Capture the cell that displays the provided text and extract its (X, Y) central coordinate. 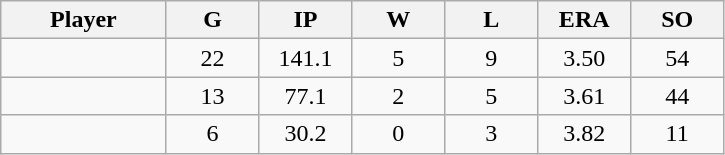
3.82 (584, 134)
L (492, 20)
44 (678, 96)
141.1 (306, 58)
Player (84, 20)
IP (306, 20)
6 (212, 134)
13 (212, 96)
3.50 (584, 58)
W (398, 20)
G (212, 20)
SO (678, 20)
9 (492, 58)
3.61 (584, 96)
77.1 (306, 96)
2 (398, 96)
30.2 (306, 134)
ERA (584, 20)
3 (492, 134)
22 (212, 58)
54 (678, 58)
0 (398, 134)
11 (678, 134)
